Output the (x, y) coordinate of the center of the cell containing the given text.  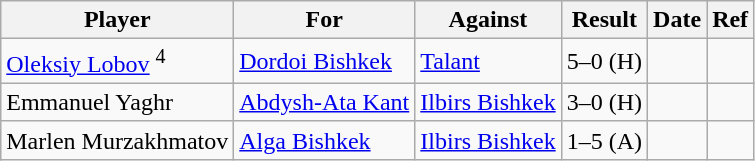
Dordoi Bishkek (324, 62)
Abdysh-Ata Kant (324, 102)
For (324, 20)
1–5 (A) (604, 140)
Emmanuel Yaghr (118, 102)
5–0 (H) (604, 62)
Alga Bishkek (324, 140)
3–0 (H) (604, 102)
Talant (488, 62)
Against (488, 20)
Ref (730, 20)
Oleksiy Lobov 4 (118, 62)
Marlen Murzakhmatov (118, 140)
Date (678, 20)
Result (604, 20)
Player (118, 20)
